Find where the given text appears and provide that cell's center as (x, y) coordinate. 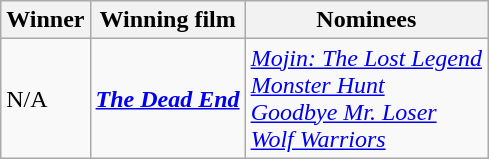
Mojin: The Lost LegendMonster HuntGoodbye Mr. LoserWolf Warriors (366, 98)
Winning film (168, 20)
N/A (46, 98)
Nominees (366, 20)
Winner (46, 20)
The Dead End (168, 98)
